Return [x, y] of the center of cell containing provided text 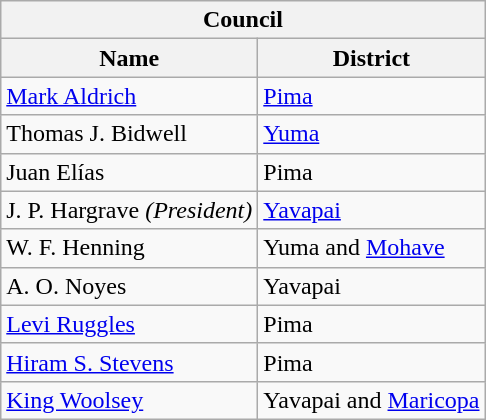
Yuma and Mohave [372, 248]
W. F. Henning [130, 248]
District [372, 58]
King Woolsey [130, 400]
A. O. Noyes [130, 286]
Name [130, 58]
J. P. Hargrave (President) [130, 210]
Yuma [372, 134]
Yavapai and Maricopa [372, 400]
Council [243, 20]
Mark Aldrich [130, 96]
Juan Elías [130, 172]
Hiram S. Stevens [130, 362]
Levi Ruggles [130, 324]
Thomas J. Bidwell [130, 134]
